Provide the (X, Y) coordinate of the cell's center where the given text is located.  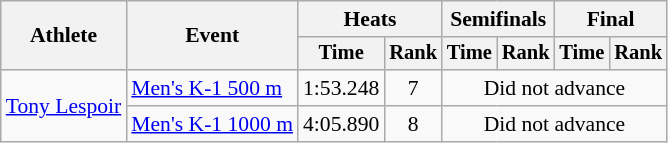
8 (413, 124)
Semifinals (498, 19)
Tony Lespoir (64, 106)
Event (212, 36)
Athlete (64, 36)
Final (610, 19)
4:05.890 (341, 124)
Men's K-1 500 m (212, 88)
7 (413, 88)
Heats (370, 19)
1:53.248 (341, 88)
Men's K-1 1000 m (212, 124)
